Identify which cell holds the provided text, then report its [X, Y] central coordinate. 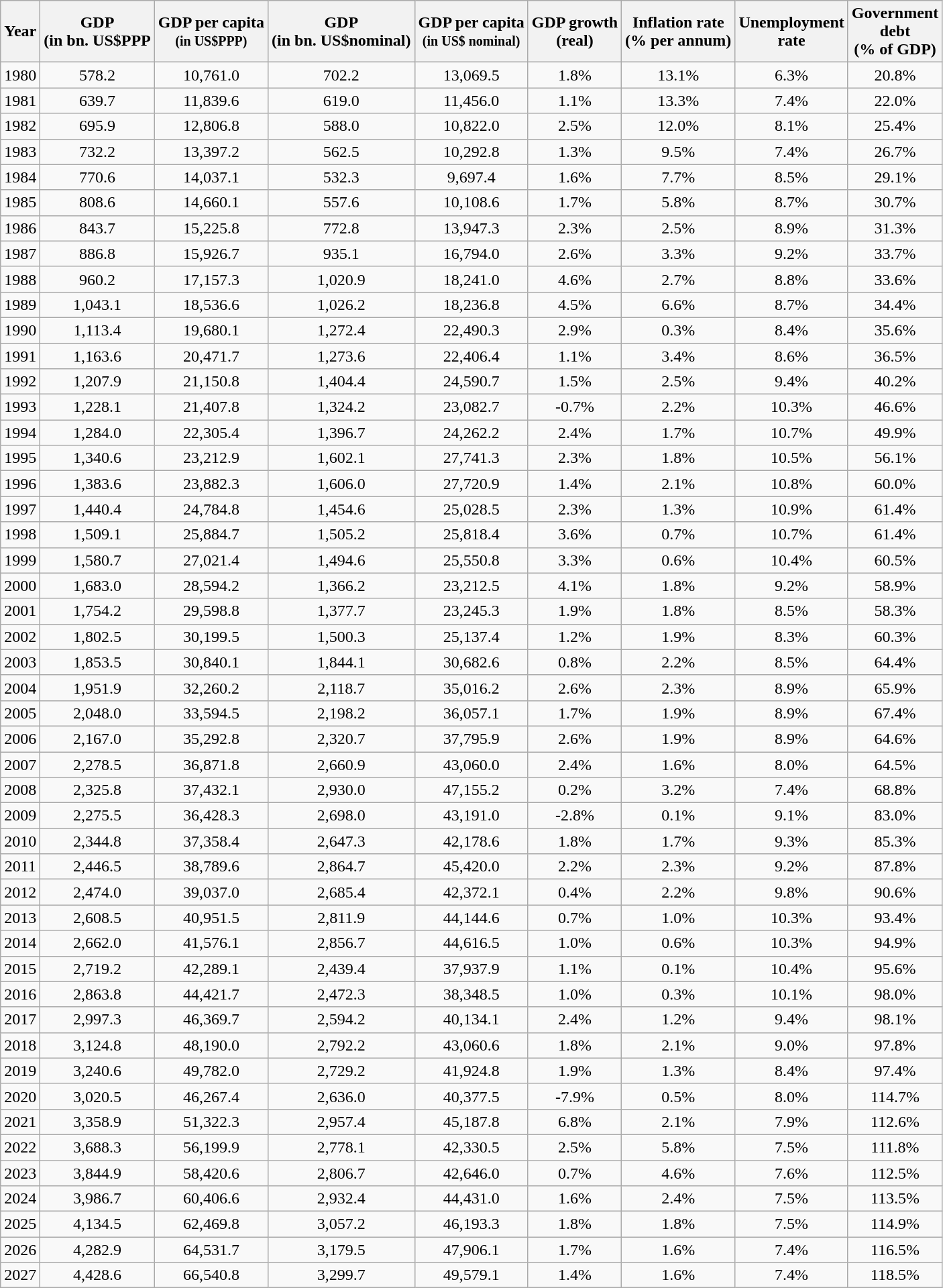
29,598.8 [211, 611]
4.1% [574, 586]
619.0 [341, 101]
22,305.4 [211, 433]
45,187.8 [471, 1122]
1,844.1 [341, 662]
23,882.3 [211, 484]
24,262.2 [471, 433]
2,594.2 [341, 1020]
111.8% [895, 1147]
44,421.7 [211, 994]
7.9% [791, 1122]
1,324.2 [341, 407]
3,986.7 [97, 1199]
22,490.3 [471, 330]
1,273.6 [341, 356]
10.8% [791, 484]
66,540.8 [211, 1275]
48,190.0 [211, 1045]
6.8% [574, 1122]
21,150.8 [211, 382]
25,818.4 [471, 535]
GDP(in bn. US$PPP [97, 32]
2,811.9 [341, 918]
40,377.5 [471, 1096]
35,016.2 [471, 688]
24,784.8 [211, 509]
38,789.6 [211, 867]
94.9% [895, 943]
2,472.3 [341, 994]
114.7% [895, 1096]
8.8% [791, 279]
772.8 [341, 228]
56.1% [895, 458]
2005 [20, 713]
2,698.0 [341, 816]
2,278.5 [97, 764]
13.3% [679, 101]
68.8% [895, 790]
36,428.3 [211, 816]
2025 [20, 1224]
12.0% [679, 126]
2,439.4 [341, 969]
83.0% [895, 816]
1,366.2 [341, 586]
7.6% [791, 1173]
2015 [20, 969]
2012 [20, 892]
15,225.8 [211, 228]
60.3% [895, 637]
43,060.0 [471, 764]
935.1 [341, 254]
30,199.5 [211, 637]
2014 [20, 943]
2,863.8 [97, 994]
13.1% [679, 75]
28,594.2 [211, 586]
6.6% [679, 305]
22,406.4 [471, 356]
1,163.6 [97, 356]
1989 [20, 305]
98.0% [895, 994]
1,020.9 [341, 279]
1982 [20, 126]
33,594.5 [211, 713]
42,330.5 [471, 1147]
10.9% [791, 509]
-7.9% [574, 1096]
25,028.5 [471, 509]
808.6 [97, 203]
2.7% [679, 279]
GDP per capita(in US$ nominal) [471, 32]
9,697.4 [471, 177]
3,844.9 [97, 1173]
64.6% [895, 739]
29.1% [895, 177]
87.8% [895, 867]
62,469.8 [211, 1224]
30.7% [895, 203]
41,576.1 [211, 943]
2023 [20, 1173]
12,806.8 [211, 126]
3,020.5 [97, 1096]
1,340.6 [97, 458]
2,729.2 [341, 1071]
2000 [20, 586]
27,021.4 [211, 560]
51,322.3 [211, 1122]
45,420.0 [471, 867]
843.7 [97, 228]
2006 [20, 739]
114.9% [895, 1224]
37,432.1 [211, 790]
118.5% [895, 1275]
43,191.0 [471, 816]
18,241.0 [471, 279]
2,118.7 [341, 688]
16,794.0 [471, 254]
557.6 [341, 203]
19,680.1 [211, 330]
1987 [20, 254]
702.2 [341, 75]
2,167.0 [97, 739]
2,930.0 [341, 790]
2008 [20, 790]
2,662.0 [97, 943]
112.6% [895, 1122]
8.1% [791, 126]
7.7% [679, 177]
1,951.9 [97, 688]
2,864.7 [341, 867]
42,646.0 [471, 1173]
1992 [20, 382]
58.3% [895, 611]
3,299.7 [341, 1275]
2,997.3 [97, 1020]
24,590.7 [471, 382]
2,778.1 [341, 1147]
3.4% [679, 356]
2013 [20, 918]
13,947.3 [471, 228]
1,026.2 [341, 305]
2,344.8 [97, 841]
-0.7% [574, 407]
695.9 [97, 126]
Unemploymentrate [791, 32]
2,660.9 [341, 764]
8.3% [791, 637]
1997 [20, 509]
26.7% [895, 152]
64.4% [895, 662]
2018 [20, 1045]
2,048.0 [97, 713]
1,272.4 [341, 330]
4.5% [574, 305]
1,207.9 [97, 382]
2027 [20, 1275]
11,839.6 [211, 101]
562.5 [341, 152]
98.1% [895, 1020]
1990 [20, 330]
10,761.0 [211, 75]
1,396.7 [341, 433]
23,212.9 [211, 458]
44,616.5 [471, 943]
886.8 [97, 254]
95.6% [895, 969]
4,134.5 [97, 1224]
2,685.4 [341, 892]
9.3% [791, 841]
33.7% [895, 254]
42,178.6 [471, 841]
2009 [20, 816]
27,720.9 [471, 484]
23,245.3 [471, 611]
1,404.4 [341, 382]
2,806.7 [341, 1173]
49,782.0 [211, 1071]
3,179.5 [341, 1250]
1,377.7 [341, 611]
1,228.1 [97, 407]
49,579.1 [471, 1275]
4,428.6 [97, 1275]
1983 [20, 152]
578.2 [97, 75]
2,198.2 [341, 713]
3,124.8 [97, 1045]
8.6% [791, 356]
2,608.5 [97, 918]
2011 [20, 867]
2.9% [574, 330]
Governmentdebt(% of GDP) [895, 32]
10,822.0 [471, 126]
1988 [20, 279]
37,358.4 [211, 841]
Inflation rate(% per annum) [679, 32]
2,856.7 [341, 943]
42,289.1 [211, 969]
49.9% [895, 433]
6.3% [791, 75]
9.8% [791, 892]
38,348.5 [471, 994]
1,580.7 [97, 560]
1999 [20, 560]
64,531.7 [211, 1250]
1,113.4 [97, 330]
2,275.5 [97, 816]
56,199.9 [211, 1147]
2003 [20, 662]
40.2% [895, 382]
2004 [20, 688]
2017 [20, 1020]
2016 [20, 994]
25,137.4 [471, 637]
532.3 [341, 177]
770.6 [97, 177]
1,284.0 [97, 433]
32,260.2 [211, 688]
31.3% [895, 228]
10.5% [791, 458]
2001 [20, 611]
1,754.2 [97, 611]
90.6% [895, 892]
58,420.6 [211, 1173]
GDP(in bn. US$nominal) [341, 32]
0.5% [679, 1096]
18,536.6 [211, 305]
2,636.0 [341, 1096]
14,037.1 [211, 177]
44,431.0 [471, 1199]
35.6% [895, 330]
25,550.8 [471, 560]
3,688.3 [97, 1147]
1980 [20, 75]
36.5% [895, 356]
588.0 [341, 126]
Year [20, 32]
2020 [20, 1096]
30,682.6 [471, 662]
36,057.1 [471, 713]
1,802.5 [97, 637]
9.0% [791, 1045]
2002 [20, 637]
1993 [20, 407]
18,236.8 [471, 305]
2,446.5 [97, 867]
2022 [20, 1147]
4,282.9 [97, 1250]
13,069.5 [471, 75]
1,853.5 [97, 662]
2007 [20, 764]
2,932.4 [341, 1199]
27,741.3 [471, 458]
35,292.8 [211, 739]
46,267.4 [211, 1096]
1996 [20, 484]
1,683.0 [97, 586]
960.2 [97, 279]
34.4% [895, 305]
-2.8% [574, 816]
1,509.1 [97, 535]
13,397.2 [211, 152]
1998 [20, 535]
1,606.0 [341, 484]
64.5% [895, 764]
1985 [20, 203]
60.5% [895, 560]
17,157.3 [211, 279]
1,440.4 [97, 509]
9.5% [679, 152]
41,924.8 [471, 1071]
14,660.1 [211, 203]
30,840.1 [211, 662]
46.6% [895, 407]
1984 [20, 177]
46,369.7 [211, 1020]
60,406.6 [211, 1199]
10,292.8 [471, 152]
23,212.5 [471, 586]
3,358.9 [97, 1122]
65.9% [895, 688]
60.0% [895, 484]
1,602.1 [341, 458]
93.4% [895, 918]
44,144.6 [471, 918]
97.8% [895, 1045]
2024 [20, 1199]
1991 [20, 356]
116.5% [895, 1250]
40,134.1 [471, 1020]
25.4% [895, 126]
85.3% [895, 841]
113.5% [895, 1199]
15,926.7 [211, 254]
2026 [20, 1250]
46,193.3 [471, 1224]
10.1% [791, 994]
2,792.2 [341, 1045]
47,906.1 [471, 1250]
40,951.5 [211, 918]
0.2% [574, 790]
1.5% [574, 382]
1986 [20, 228]
11,456.0 [471, 101]
21,407.8 [211, 407]
58.9% [895, 586]
2010 [20, 841]
36,871.8 [211, 764]
639.7 [97, 101]
39,037.0 [211, 892]
2,474.0 [97, 892]
37,795.9 [471, 739]
97.4% [895, 1071]
42,372.1 [471, 892]
3.2% [679, 790]
2,320.7 [341, 739]
1,383.6 [97, 484]
0.4% [574, 892]
1,505.2 [341, 535]
1,494.6 [341, 560]
1,500.3 [341, 637]
47,155.2 [471, 790]
GDP growth(real) [574, 32]
1,454.6 [341, 509]
37,937.9 [471, 969]
20.8% [895, 75]
9.1% [791, 816]
1995 [20, 458]
3.6% [574, 535]
3,057.2 [341, 1224]
43,060.6 [471, 1045]
2,719.2 [97, 969]
1,043.1 [97, 305]
2,647.3 [341, 841]
2021 [20, 1122]
20,471.7 [211, 356]
3,240.6 [97, 1071]
25,884.7 [211, 535]
2019 [20, 1071]
1981 [20, 101]
732.2 [97, 152]
GDP per capita(in US$PPP) [211, 32]
1994 [20, 433]
2,957.4 [341, 1122]
112.5% [895, 1173]
22.0% [895, 101]
2,325.8 [97, 790]
10,108.6 [471, 203]
33.6% [895, 279]
67.4% [895, 713]
0.8% [574, 662]
23,082.7 [471, 407]
